Determine the [x, y] coordinate at the center of the cell enclosing the given text.  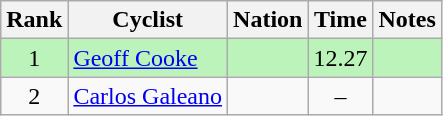
Carlos Galeano [148, 96]
1 [34, 58]
– [340, 96]
Time [340, 20]
Geoff Cooke [148, 58]
2 [34, 96]
Rank [34, 20]
Notes [407, 20]
Nation [268, 20]
Cyclist [148, 20]
12.27 [340, 58]
